Detect which cell encompasses the target text, then output its [x, y] center coordinate. 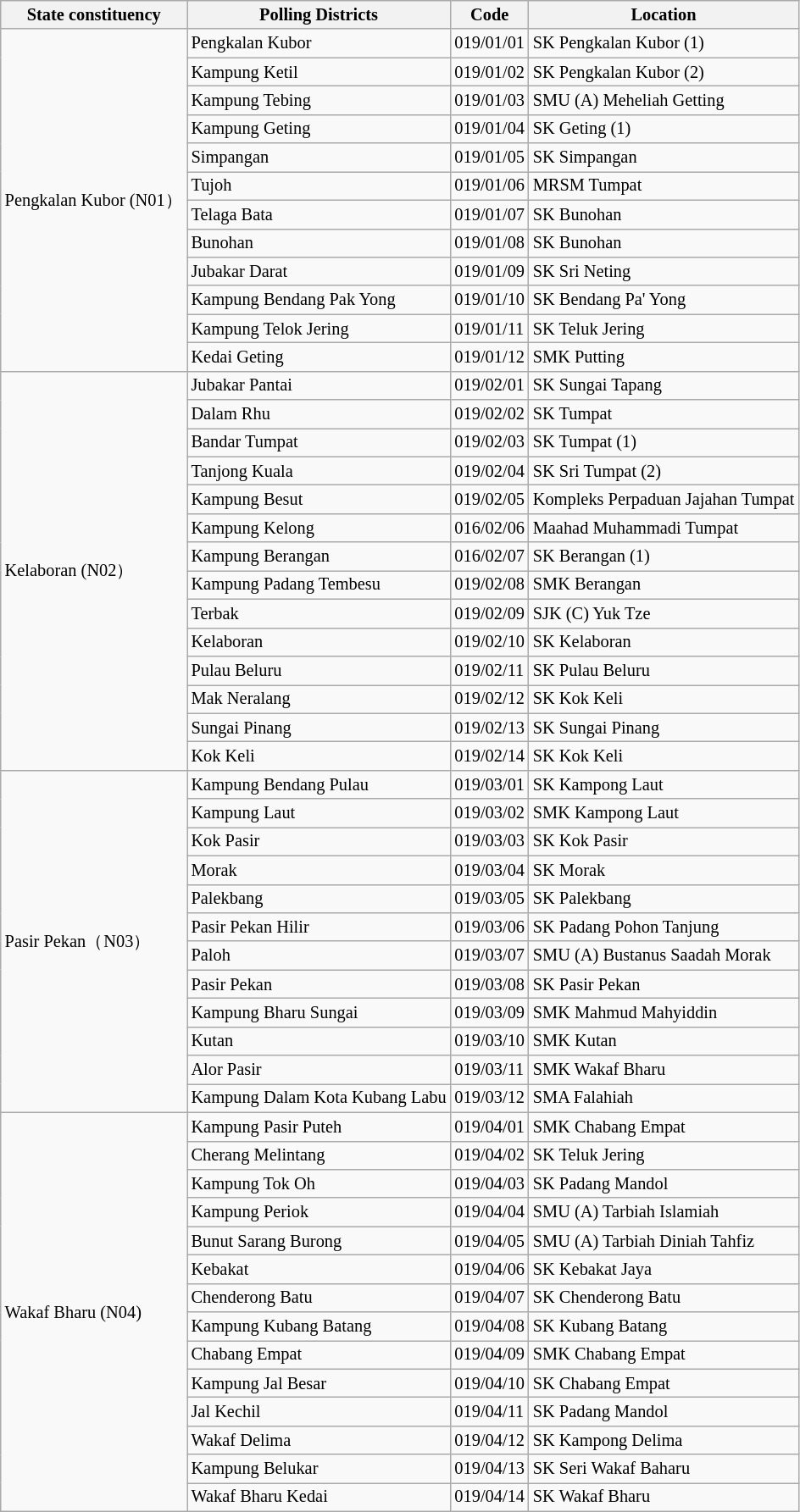
019/03/07 [489, 955]
Mak Neralang [319, 699]
SMU (A) Tarbiah Islamiah [664, 1212]
Kompleks Perpaduan Jajahan Tumpat [664, 499]
Kampung Geting [319, 129]
019/04/04 [489, 1212]
Kampung Bendang Pulau [319, 784]
Kampung Besut [319, 499]
Kampung Dalam Kota Kubang Labu [319, 1098]
Chabang Empat [319, 1354]
019/02/02 [489, 414]
Kampung Kelong [319, 528]
SK Pasir Pekan [664, 984]
SK Sri Tumpat (2) [664, 471]
019/02/11 [489, 670]
Kampung Kubang Batang [319, 1326]
Wakaf Bharu (N04) [94, 1311]
SK Sungai Tapang [664, 385]
019/02/10 [489, 642]
Kutan [319, 1041]
019/04/05 [489, 1241]
Kelaboran (N02） [94, 571]
SK Kampong Laut [664, 784]
Kampung Bharu Sungai [319, 1012]
Alor Pasir [319, 1070]
019/04/14 [489, 1497]
SMU (A) Bustanus Saadah Morak [664, 955]
SMU (A) Tarbiah Diniah Tahfiz [664, 1241]
019/01/02 [489, 72]
019/02/04 [489, 471]
SMK Wakaf Bharu [664, 1070]
019/03/01 [489, 784]
Kedai Geting [319, 357]
019/04/07 [489, 1298]
Morak [319, 870]
SJK (C) Yuk Tze [664, 613]
019/04/01 [489, 1127]
Wakaf Bharu Kedai [319, 1497]
019/03/03 [489, 841]
MRSM Tumpat [664, 186]
SMK Berangan [664, 584]
SK Kubang Batang [664, 1326]
Pulau Beluru [319, 670]
Kampung Laut [319, 813]
SMK Putting [664, 357]
Pasir Pekan（N03） [94, 941]
019/03/02 [489, 813]
Bunut Sarang Burong [319, 1241]
019/01/07 [489, 214]
Kok Pasir [319, 841]
Jal Kechil [319, 1412]
Kampung Jal Besar [319, 1383]
Jubakar Darat [319, 271]
019/01/11 [489, 329]
Paloh [319, 955]
Tanjong Kuala [319, 471]
019/03/12 [489, 1098]
Polling Districts [319, 14]
SMK Kampong Laut [664, 813]
Jubakar Pantai [319, 385]
019/02/09 [489, 613]
016/02/07 [489, 557]
019/01/03 [489, 100]
019/04/10 [489, 1383]
Kampung Periok [319, 1212]
019/03/08 [489, 984]
SK Tumpat (1) [664, 442]
Bandar Tumpat [319, 442]
Pasir Pekan [319, 984]
Kampung Ketil [319, 72]
SK Bendang Pa' Yong [664, 300]
Maahad Muhammadi Tumpat [664, 528]
019/01/09 [489, 271]
Terbak [319, 613]
019/04/08 [489, 1326]
SMA Falahiah [664, 1098]
019/03/10 [489, 1041]
Code [489, 14]
019/02/12 [489, 699]
SK Wakaf Bharu [664, 1497]
019/02/13 [489, 728]
019/01/08 [489, 243]
SK Pulau Beluru [664, 670]
SK Kelaboran [664, 642]
SK Pengkalan Kubor (1) [664, 43]
019/02/01 [489, 385]
019/02/08 [489, 584]
SK Simpangan [664, 158]
SK Palekbang [664, 899]
019/01/04 [489, 129]
SK Kok Pasir [664, 841]
SK Geting (1) [664, 129]
019/02/05 [489, 499]
SK Morak [664, 870]
Palekbang [319, 899]
SK Pengkalan Kubor (2) [664, 72]
Dalam Rhu [319, 414]
019/01/06 [489, 186]
Kampung Bendang Pak Yong [319, 300]
Sungai Pinang [319, 728]
019/01/10 [489, 300]
Wakaf Delima [319, 1440]
Pasir Pekan Hilir [319, 927]
Kampung Pasir Puteh [319, 1127]
019/03/09 [489, 1012]
Location [664, 14]
SK Berangan (1) [664, 557]
Kampung Tok Oh [319, 1183]
Kampung Berangan [319, 557]
SK Chabang Empat [664, 1383]
Kampung Telok Jering [319, 329]
019/04/11 [489, 1412]
019/04/06 [489, 1269]
019/04/09 [489, 1354]
Bunohan [319, 243]
019/01/12 [489, 357]
Kok Keli [319, 756]
SK Sri Neting [664, 271]
Kelaboran [319, 642]
Kampung Padang Tembesu [319, 584]
Chenderong Batu [319, 1298]
Simpangan [319, 158]
SK Kebakat Jaya [664, 1269]
Telaga Bata [319, 214]
SK Tumpat [664, 414]
SK Kampong Delima [664, 1440]
019/02/14 [489, 756]
SK Padang Pohon Tanjung [664, 927]
Kampung Belukar [319, 1469]
Tujoh [319, 186]
019/01/01 [489, 43]
Pengkalan Kubor (N01） [94, 200]
016/02/06 [489, 528]
Kampung Tebing [319, 100]
Cherang Melintang [319, 1155]
019/03/06 [489, 927]
019/03/05 [489, 899]
SMK Kutan [664, 1041]
019/04/02 [489, 1155]
019/04/03 [489, 1183]
019/01/05 [489, 158]
Kebakat [319, 1269]
Pengkalan Kubor [319, 43]
019/04/13 [489, 1469]
SK Sungai Pinang [664, 728]
SMU (A) Meheliah Getting [664, 100]
019/03/11 [489, 1070]
019/03/04 [489, 870]
State constituency [94, 14]
SMK Mahmud Mahyiddin [664, 1012]
019/02/03 [489, 442]
SK Chenderong Batu [664, 1298]
019/04/12 [489, 1440]
SK Seri Wakaf Baharu [664, 1469]
